Detect which cell encompasses the target text, then output its (X, Y) center coordinate. 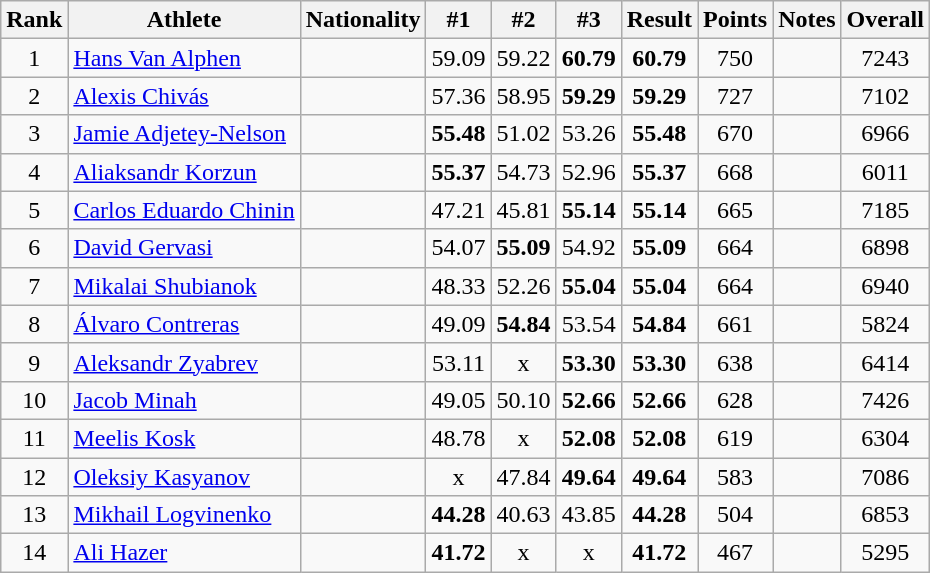
54.73 (524, 172)
53.54 (588, 324)
Points (736, 20)
53.26 (588, 134)
53.11 (458, 362)
Aleksandr Zyabrev (184, 362)
1 (34, 58)
6940 (885, 286)
#1 (458, 20)
6898 (885, 248)
45.81 (524, 210)
3 (34, 134)
665 (736, 210)
Ali Hazer (184, 553)
6011 (885, 172)
583 (736, 477)
47.84 (524, 477)
7243 (885, 58)
Meelis Kosk (184, 438)
58.95 (524, 96)
Mikhail Logvinenko (184, 515)
6414 (885, 362)
504 (736, 515)
Jamie Adjetey-Nelson (184, 134)
Oleksiy Kasyanov (184, 477)
57.36 (458, 96)
668 (736, 172)
467 (736, 553)
661 (736, 324)
14 (34, 553)
48.78 (458, 438)
8 (34, 324)
7185 (885, 210)
Nationality (363, 20)
750 (736, 58)
54.07 (458, 248)
59.22 (524, 58)
Hans Van Alphen (184, 58)
50.10 (524, 400)
49.05 (458, 400)
Athlete (184, 20)
5 (34, 210)
Overall (885, 20)
4 (34, 172)
670 (736, 134)
49.09 (458, 324)
6304 (885, 438)
6853 (885, 515)
54.92 (588, 248)
13 (34, 515)
9 (34, 362)
Carlos Eduardo Chinin (184, 210)
12 (34, 477)
40.63 (524, 515)
Jacob Minah (184, 400)
59.09 (458, 58)
7086 (885, 477)
7426 (885, 400)
7 (34, 286)
43.85 (588, 515)
628 (736, 400)
Alexis Chivás (184, 96)
52.96 (588, 172)
Result (659, 20)
Aliaksandr Korzun (184, 172)
638 (736, 362)
Mikalai Shubianok (184, 286)
6966 (885, 134)
51.02 (524, 134)
#2 (524, 20)
48.33 (458, 286)
10 (34, 400)
Álvaro Contreras (184, 324)
47.21 (458, 210)
2 (34, 96)
6 (34, 248)
7102 (885, 96)
52.26 (524, 286)
5824 (885, 324)
David Gervasi (184, 248)
5295 (885, 553)
727 (736, 96)
Notes (807, 20)
11 (34, 438)
Rank (34, 20)
#3 (588, 20)
619 (736, 438)
